Detect which cell encompasses the target text, then output its [X, Y] center coordinate. 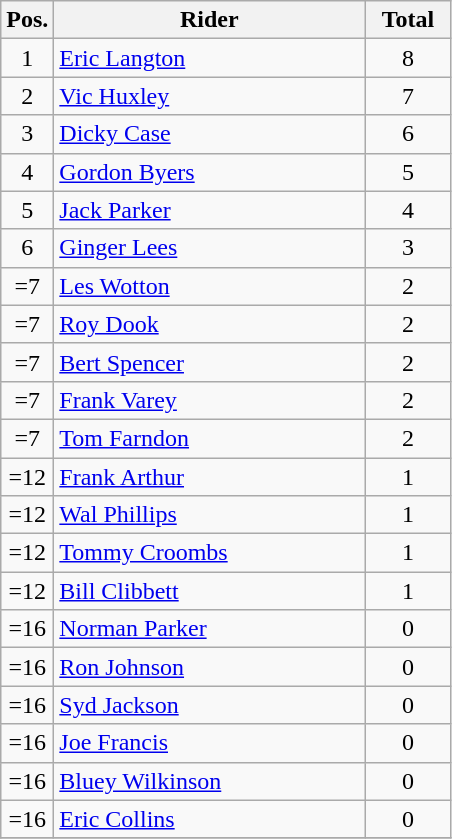
Les Wotton [210, 286]
Tom Farndon [210, 438]
7 [408, 96]
Wal Phillips [210, 515]
Norman Parker [210, 629]
Ron Johnson [210, 667]
Roy Dook [210, 324]
Rider [210, 20]
Jack Parker [210, 210]
Total [408, 20]
Joe Francis [210, 743]
Ginger Lees [210, 248]
Gordon Byers [210, 172]
Vic Huxley [210, 96]
8 [408, 58]
Dicky Case [210, 134]
Bluey Wilkinson [210, 781]
Bill Clibbett [210, 591]
Eric Collins [210, 819]
Eric Langton [210, 58]
Tommy Croombs [210, 553]
Pos. [28, 20]
Bert Spencer [210, 362]
Syd Jackson [210, 705]
Frank Arthur [210, 477]
Frank Varey [210, 400]
